Detect which cell encompasses the target text, then output its [x, y] center coordinate. 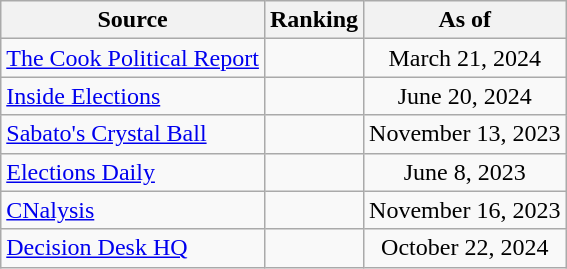
June 20, 2024 [465, 96]
October 22, 2024 [465, 248]
Inside Elections [133, 96]
Sabato's Crystal Ball [133, 134]
Ranking [314, 20]
November 13, 2023 [465, 134]
As of [465, 20]
Source [133, 20]
The Cook Political Report [133, 58]
Decision Desk HQ [133, 248]
Elections Daily [133, 172]
March 21, 2024 [465, 58]
June 8, 2023 [465, 172]
November 16, 2023 [465, 210]
CNalysis [133, 210]
